Locate the cell with the specified text and output its (X, Y) center coordinate. 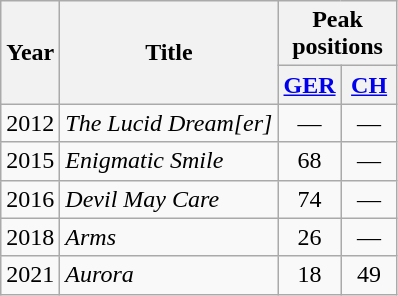
2018 (30, 237)
Year (30, 52)
2016 (30, 199)
49 (369, 275)
Enigmatic Smile (169, 161)
26 (310, 237)
2012 (30, 123)
Arms (169, 237)
CH (369, 85)
Aurora (169, 275)
68 (310, 161)
2021 (30, 275)
Peak positions (338, 34)
18 (310, 275)
GER (310, 85)
The Lucid Dream[er] (169, 123)
74 (310, 199)
Title (169, 52)
2015 (30, 161)
Devil May Care (169, 199)
